Detect which cell encompasses the target text, then output its [x, y] center coordinate. 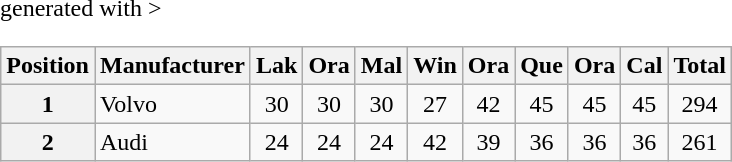
Volvo [172, 104]
Que [542, 66]
Manufacturer [172, 66]
Position [48, 66]
Cal [644, 66]
Mal [381, 66]
Win [436, 66]
39 [488, 142]
261 [700, 142]
1 [48, 104]
27 [436, 104]
2 [48, 142]
Lak [276, 66]
Audi [172, 142]
Total [700, 66]
294 [700, 104]
